From the cell containing the given text, extract its center point as (X, Y) coordinate. 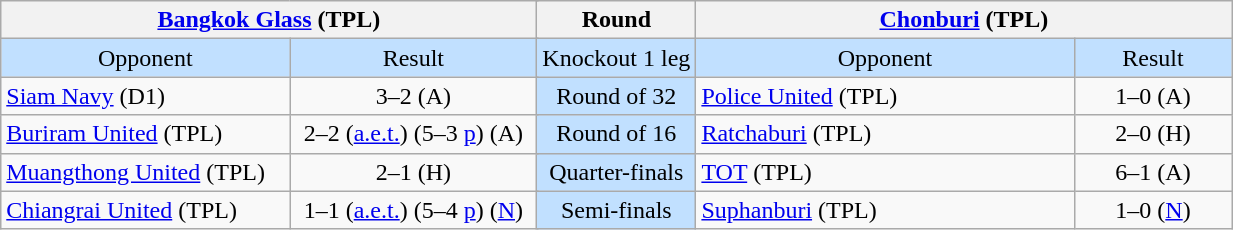
TOT (TPL) (885, 172)
2–1 (H) (414, 172)
1–0 (A) (1153, 96)
Round of 16 (616, 134)
Knockout 1 leg (616, 58)
1–1 (a.e.t.) (5–4 p) (N) (414, 210)
Chiangrai United (TPL) (146, 210)
Semi-finals (616, 210)
Police United (TPL) (885, 96)
Suphanburi (TPL) (885, 210)
2–2 (a.e.t.) (5–3 p) (A) (414, 134)
1–0 (N) (1153, 210)
Quarter-finals (616, 172)
6–1 (A) (1153, 172)
Chonburi (TPL) (964, 20)
Round (616, 20)
3–2 (A) (414, 96)
Ratchaburi (TPL) (885, 134)
Bangkok Glass (TPL) (269, 20)
2–0 (H) (1153, 134)
Round of 32 (616, 96)
Muangthong United (TPL) (146, 172)
Buriram United (TPL) (146, 134)
Siam Navy (D1) (146, 96)
